Return (x, y) of the center of cell containing provided text 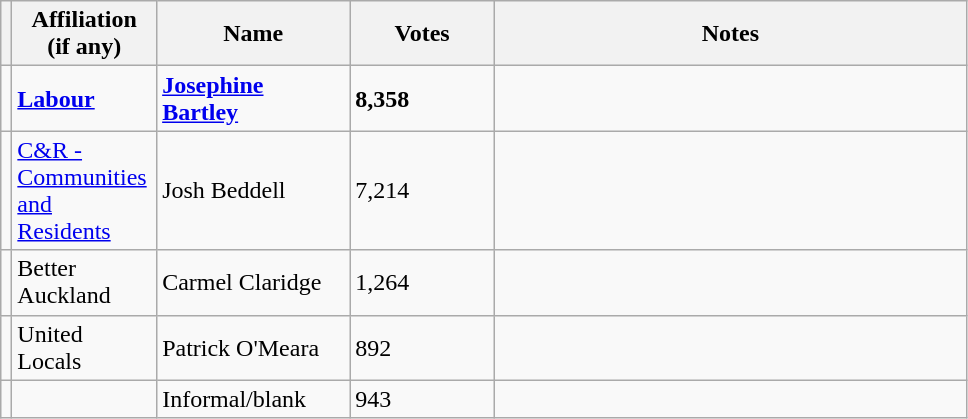
7,214 (422, 190)
Labour (84, 98)
892 (422, 348)
Notes (730, 34)
Votes (422, 34)
Josh Beddell (254, 190)
Informal/blank (254, 399)
1,264 (422, 282)
United Locals (84, 348)
Patrick O'Meara (254, 348)
943 (422, 399)
Josephine Bartley (254, 98)
Better Auckland (84, 282)
C&R - Communities and Residents (84, 190)
Affiliation (if any) (84, 34)
Name (254, 34)
8,358 (422, 98)
Carmel Claridge (254, 282)
